Return the (X, Y) coordinate for the center point of the cell that contains the specified text.  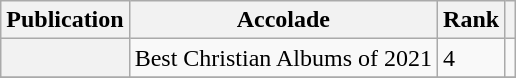
Accolade (283, 20)
Rank (472, 20)
Best Christian Albums of 2021 (283, 58)
4 (472, 58)
Publication (65, 20)
